Pinpoint the cell where the given text exists, returning its (X, Y) midpoint coordinate. 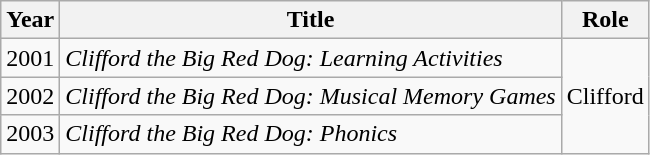
Title (310, 20)
2001 (30, 58)
Clifford the Big Red Dog: Musical Memory Games (310, 96)
Year (30, 20)
Clifford the Big Red Dog: Phonics (310, 134)
2003 (30, 134)
2002 (30, 96)
Clifford (605, 96)
Role (605, 20)
Clifford the Big Red Dog: Learning Activities (310, 58)
